For the text-containing cell, return its midpoint in [X, Y] coordinate format. 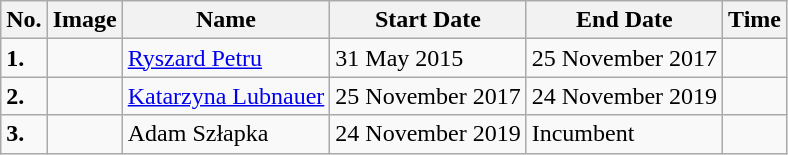
31 May 2015 [428, 58]
Name [226, 20]
2. [24, 96]
Start Date [428, 20]
No. [24, 20]
3. [24, 134]
End Date [624, 20]
Time [755, 20]
1. [24, 58]
Katarzyna Lubnauer [226, 96]
Incumbent [624, 134]
Ryszard Petru [226, 58]
Image [84, 20]
Adam Szłapka [226, 134]
